Find where the given text appears and provide that cell's center as [X, Y] coordinate. 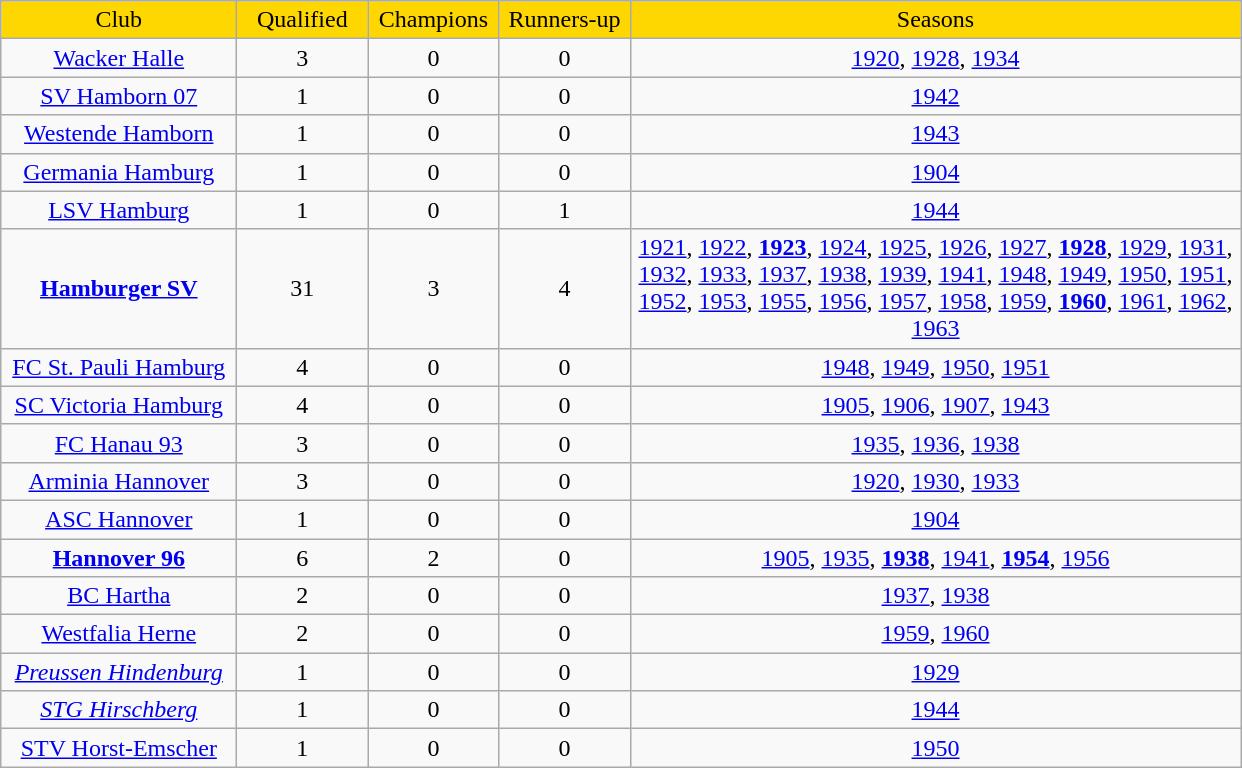
6 [302, 557]
1935, 1936, 1938 [936, 443]
1920, 1930, 1933 [936, 481]
Germania Hamburg [119, 172]
STV Horst-Emscher [119, 748]
1948, 1949, 1950, 1951 [936, 367]
Wacker Halle [119, 58]
1920, 1928, 1934 [936, 58]
1905, 1935, 1938, 1941, 1954, 1956 [936, 557]
Runners-up [564, 20]
LSV Hamburg [119, 210]
Hamburger SV [119, 288]
Westende Hamborn [119, 134]
Club [119, 20]
Champions [434, 20]
Preussen Hindenburg [119, 672]
Qualified [302, 20]
1943 [936, 134]
Hannover 96 [119, 557]
ASC Hannover [119, 519]
Westfalia Herne [119, 634]
FC St. Pauli Hamburg [119, 367]
1950 [936, 748]
STG Hirschberg [119, 710]
SC Victoria Hamburg [119, 405]
31 [302, 288]
1959, 1960 [936, 634]
1937, 1938 [936, 596]
SV Hamborn 07 [119, 96]
Seasons [936, 20]
FC Hanau 93 [119, 443]
1929 [936, 672]
1942 [936, 96]
1905, 1906, 1907, 1943 [936, 405]
BC Hartha [119, 596]
Arminia Hannover [119, 481]
